Identify which cell holds the provided text, then report its [x, y] central coordinate. 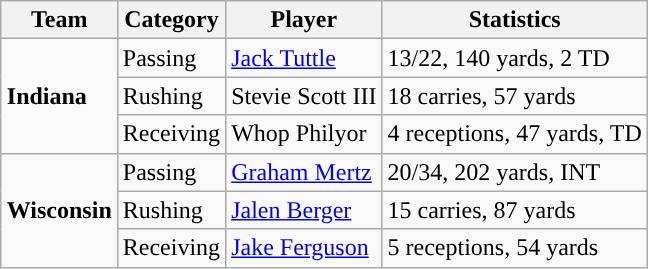
Player [304, 20]
Team [59, 20]
Statistics [514, 20]
18 carries, 57 yards [514, 96]
Wisconsin [59, 210]
Category [171, 20]
20/34, 202 yards, INT [514, 172]
Graham Mertz [304, 172]
5 receptions, 54 yards [514, 248]
Jalen Berger [304, 210]
Whop Philyor [304, 134]
Jake Ferguson [304, 248]
Indiana [59, 96]
15 carries, 87 yards [514, 210]
Stevie Scott III [304, 96]
4 receptions, 47 yards, TD [514, 134]
Jack Tuttle [304, 58]
13/22, 140 yards, 2 TD [514, 58]
